Capture the cell that displays the provided text and extract its (x, y) central coordinate. 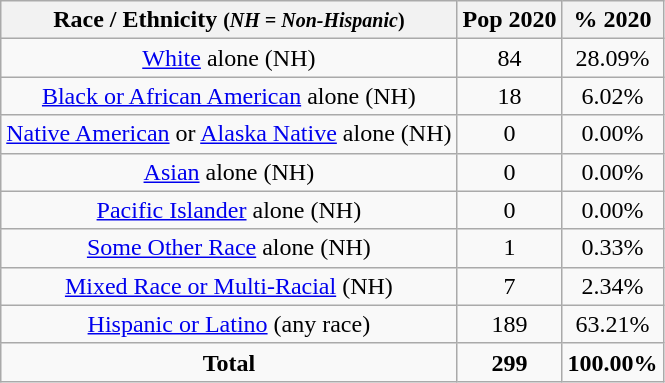
7 (510, 286)
White alone (NH) (229, 58)
Some Other Race alone (NH) (229, 248)
1 (510, 248)
Race / Ethnicity (NH = Non-Hispanic) (229, 20)
189 (510, 324)
84 (510, 58)
% 2020 (612, 20)
63.21% (612, 324)
Hispanic or Latino (any race) (229, 324)
0.33% (612, 248)
6.02% (612, 96)
Total (229, 362)
Pop 2020 (510, 20)
Native American or Alaska Native alone (NH) (229, 134)
Asian alone (NH) (229, 172)
Mixed Race or Multi-Racial (NH) (229, 286)
18 (510, 96)
Pacific Islander alone (NH) (229, 210)
299 (510, 362)
Black or African American alone (NH) (229, 96)
28.09% (612, 58)
2.34% (612, 286)
100.00% (612, 362)
